Capture the cell that displays the provided text and extract its (x, y) central coordinate. 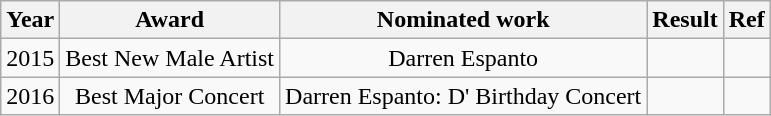
Best New Male Artist (170, 58)
Award (170, 20)
Year (30, 20)
Nominated work (464, 20)
Best Major Concert (170, 96)
Darren Espanto (464, 58)
Result (685, 20)
2015 (30, 58)
Darren Espanto: D' Birthday Concert (464, 96)
Ref (746, 20)
2016 (30, 96)
